Return the (x, y) coordinate for the center point of the cell that contains the specified text.  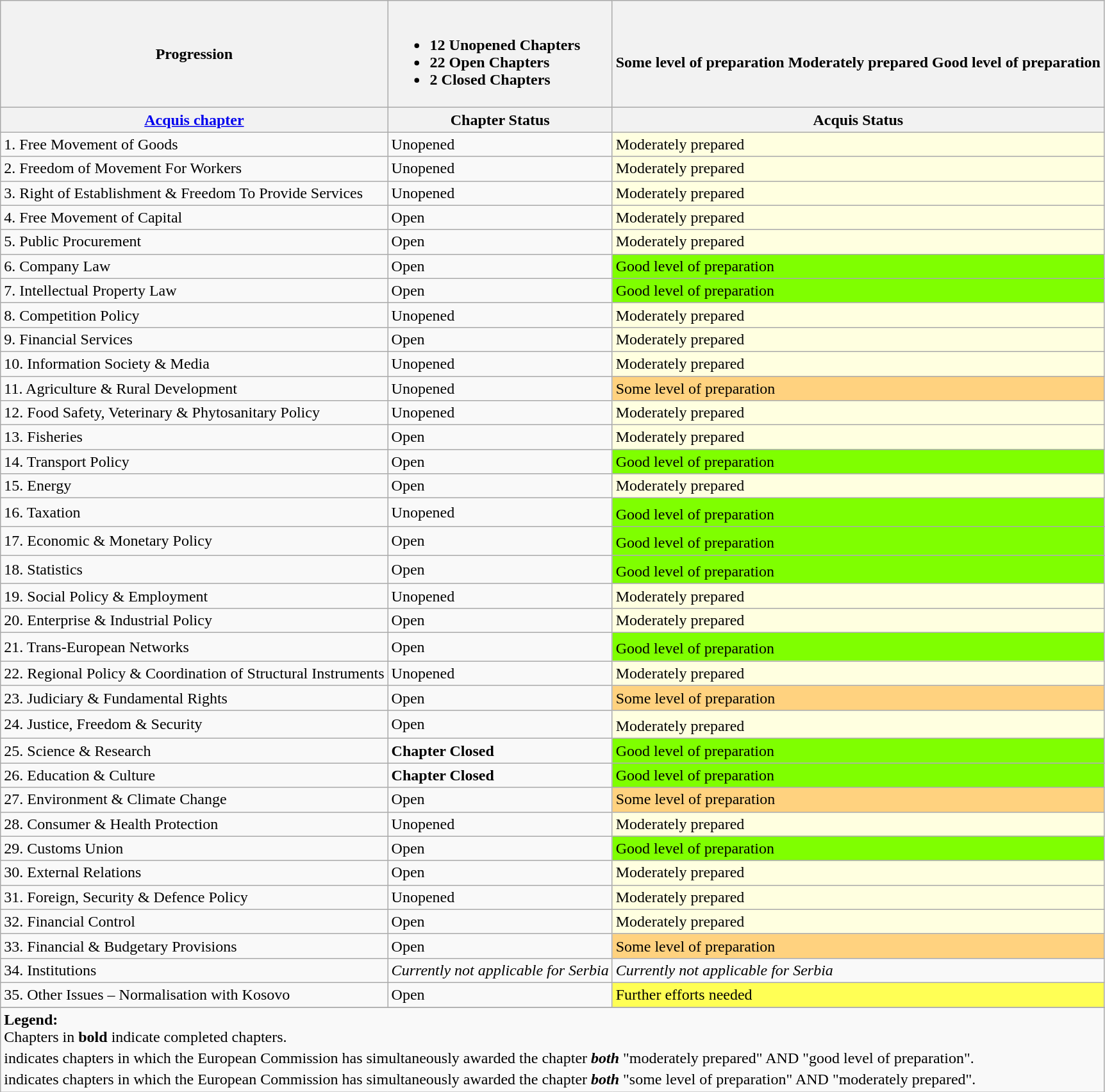
Acquis chapter (194, 120)
12. Food Safety, Veterinary & Phytosanitary Policy (194, 413)
14. Transport Policy (194, 462)
5. Public Procurement (194, 242)
Some level of preparation Moderately prepared Good level of preparation (858, 54)
30. External Relations (194, 873)
16. Taxation (194, 513)
28. Consumer & Health Protection (194, 824)
15. Energy (194, 486)
10. Information Society & Media (194, 364)
18. Statistics (194, 569)
22. Regional Policy & Coordination of Structural Instruments (194, 673)
32. Financial Control (194, 921)
11. Agriculture & Rural Development (194, 388)
34. Institutions (194, 970)
Chapter Status (500, 120)
2. Freedom of Movement For Workers (194, 169)
6. Company Law (194, 266)
25. Science & Research (194, 751)
29. Customs Union (194, 848)
27. Environment & Climate Change (194, 800)
35. Other Issues – Normalisation with Kosovo (194, 995)
7. Intellectual Property Law (194, 290)
4. Free Movement of Capital (194, 217)
8. Competition Policy (194, 315)
1. Free Movement of Goods (194, 144)
33. Financial & Budgetary Provisions (194, 946)
13. Fisheries (194, 437)
19. Social Policy & Employment (194, 596)
3. Right of Establishment & Freedom To Provide Services (194, 193)
26. Education & Culture (194, 775)
Further efforts needed (858, 995)
21. Trans-European Networks (194, 648)
23. Judiciary & Fundamental Rights (194, 698)
Progression (194, 54)
31. Foreign, Security & Defence Policy (194, 897)
Acquis Status (858, 120)
9. Financial Services (194, 339)
12 Unopened Chapters22 Open Chapters2 Closed Chapters (500, 54)
20. Enterprise & Industrial Policy (194, 621)
24. Justice, Freedom & Security (194, 725)
17. Economic & Monetary Policy (194, 541)
